Provide the (x, y) coordinate of the cell's center where the given text is located.  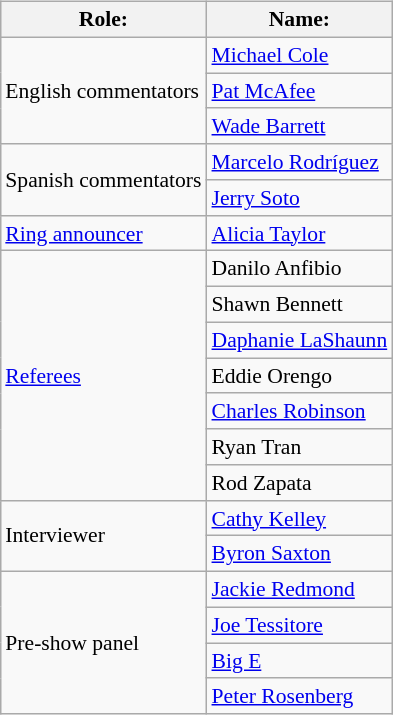
Eddie Orengo (299, 376)
Jerry Soto (299, 198)
Daphanie LaShaunn (299, 340)
Michael Cole (299, 55)
Charles Robinson (299, 411)
Big E (299, 661)
Ring announcer (103, 233)
English commentators (103, 90)
Spanish commentators (103, 180)
Peter Rosenberg (299, 696)
Danilo Anfibio (299, 269)
Alicia Taylor (299, 233)
Ryan Tran (299, 447)
Jackie Redmond (299, 590)
Byron Saxton (299, 554)
Joe Tessitore (299, 625)
Shawn Bennett (299, 305)
Referees (103, 376)
Rod Zapata (299, 483)
Wade Barrett (299, 126)
Cathy Kelley (299, 518)
Interviewer (103, 536)
Pat McAfee (299, 91)
Role: (103, 20)
Name: (299, 20)
Marcelo Rodríguez (299, 162)
Pre-show panel (103, 643)
